Scan for the cell matching the given text and deliver its (x, y) coordinate at center. 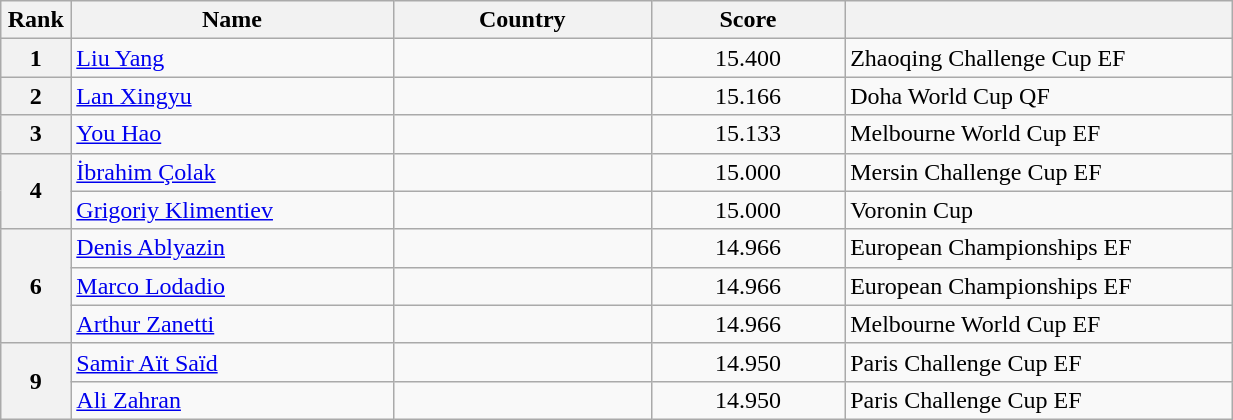
Zhaoqing Challenge Cup EF (1038, 58)
Country (522, 20)
15.400 (748, 58)
4 (36, 191)
Ali Zahran (232, 400)
Arthur Zanetti (232, 324)
15.133 (748, 134)
1 (36, 58)
You Hao (232, 134)
3 (36, 134)
Samir Aït Saïd (232, 362)
9 (36, 381)
Name (232, 20)
Grigoriy Klimentiev (232, 210)
15.166 (748, 96)
Liu Yang (232, 58)
Score (748, 20)
Denis Ablyazin (232, 248)
Lan Xingyu (232, 96)
6 (36, 286)
İbrahim Çolak (232, 172)
2 (36, 96)
Mersin Challenge Cup EF (1038, 172)
Marco Lodadio (232, 286)
Voronin Cup (1038, 210)
Rank (36, 20)
Doha World Cup QF (1038, 96)
